Determine the (x, y) coordinate at the center of the cell enclosing the given text.  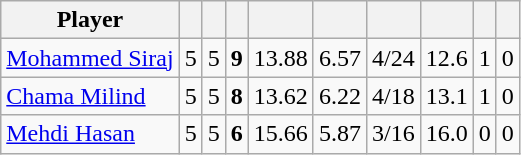
16.0 (446, 134)
6.57 (340, 58)
9 (236, 58)
5.87 (340, 134)
3/16 (393, 134)
8 (236, 96)
4/24 (393, 58)
Mohammed Siraj (90, 58)
13.88 (280, 58)
Chama Milind (90, 96)
Mehdi Hasan (90, 134)
13.62 (280, 96)
12.6 (446, 58)
13.1 (446, 96)
6 (236, 134)
6.22 (340, 96)
4/18 (393, 96)
Player (90, 20)
15.66 (280, 134)
